Return the [X, Y] coordinate for the center point of the cell that contains the specified text.  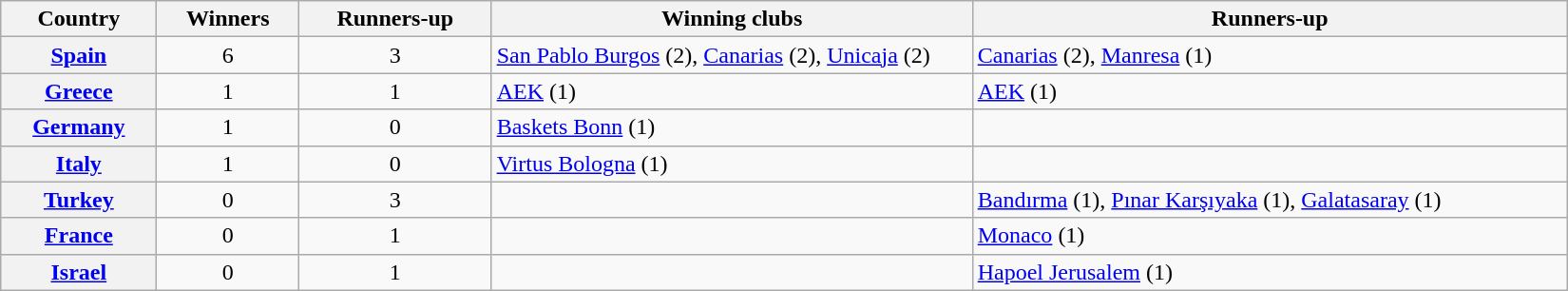
6 [228, 55]
Bandırma (1), Pınar Karşıyaka (1), Galatasaray (1) [1270, 200]
Country [79, 19]
Germany [79, 127]
Virtus Bologna (1) [732, 164]
Greece [79, 91]
Baskets Bonn (1) [732, 127]
Hapoel Jerusalem (1) [1270, 272]
Spain [79, 55]
Winners [228, 19]
Winning clubs [732, 19]
Italy [79, 164]
Canarias (2), Manresa (1) [1270, 55]
Israel [79, 272]
Turkey [79, 200]
France [79, 236]
Monaco (1) [1270, 236]
San Pablo Burgos (2), Canarias (2), Unicaja (2) [732, 55]
